Return the [X, Y] coordinate for the center point of the cell that contains the specified text.  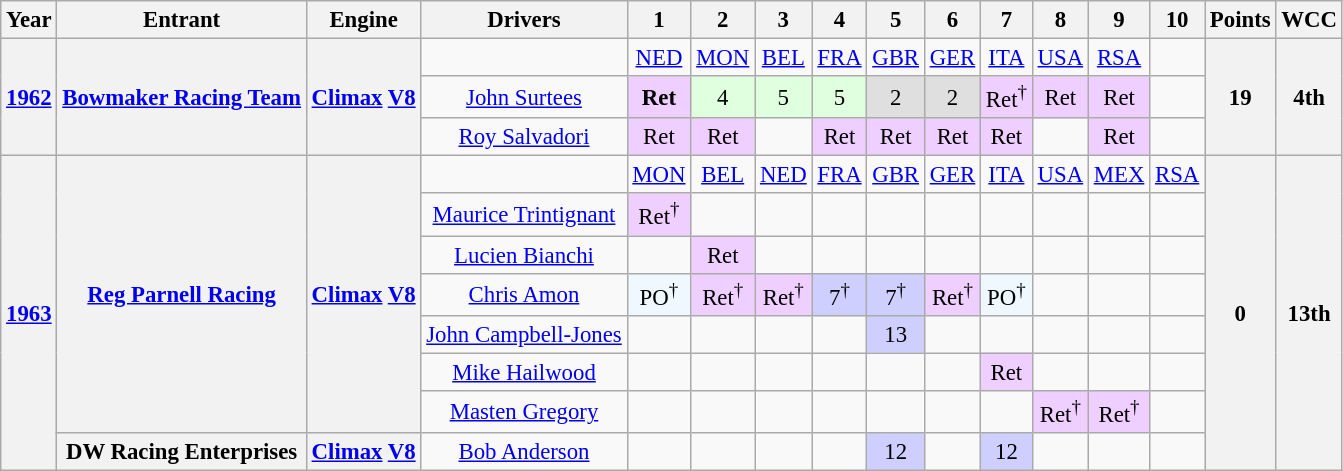
Engine [364, 20]
Entrant [182, 20]
Mike Hailwood [524, 372]
John Surtees [524, 97]
13th [1309, 314]
DW Racing Enterprises [182, 452]
1963 [29, 314]
Masten Gregory [524, 412]
Chris Amon [524, 294]
7 [1007, 20]
Drivers [524, 20]
MEX [1118, 175]
Maurice Trintignant [524, 215]
19 [1240, 98]
3 [784, 20]
1 [659, 20]
Points [1240, 20]
8 [1060, 20]
1962 [29, 98]
Reg Parnell Racing [182, 294]
4th [1309, 98]
0 [1240, 314]
Bowmaker Racing Team [182, 98]
Lucien Bianchi [524, 255]
Year [29, 20]
6 [952, 20]
10 [1178, 20]
9 [1118, 20]
13 [896, 334]
Bob Anderson [524, 452]
WCC [1309, 20]
John Campbell-Jones [524, 334]
Roy Salvadori [524, 137]
